Return the [X, Y] coordinate for the center point of the cell that contains the specified text.  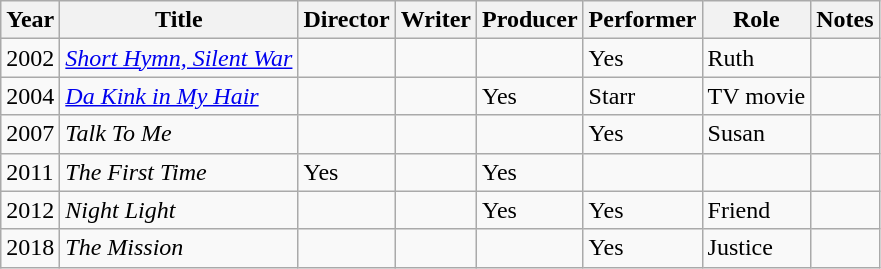
Friend [756, 210]
Talk To Me [179, 134]
Susan [756, 134]
2007 [30, 134]
Writer [436, 20]
2018 [30, 248]
The First Time [179, 172]
The Mission [179, 248]
Justice [756, 248]
Short Hymn, Silent War [179, 58]
Night Light [179, 210]
Da Kink in My Hair [179, 96]
Title [179, 20]
Notes [845, 20]
Role [756, 20]
Performer [642, 20]
Year [30, 20]
2011 [30, 172]
2012 [30, 210]
Ruth [756, 58]
Starr [642, 96]
2004 [30, 96]
Producer [530, 20]
2002 [30, 58]
Director [346, 20]
TV movie [756, 96]
